Scan for the cell matching the given text and deliver its (X, Y) coordinate at center. 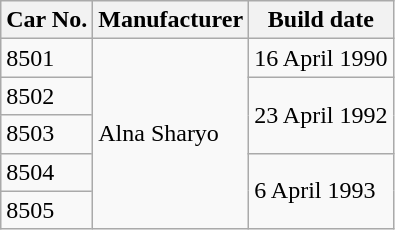
8504 (47, 172)
Build date (321, 20)
16 April 1990 (321, 58)
8505 (47, 210)
8502 (47, 96)
8503 (47, 134)
Alna Sharyo (171, 134)
23 April 1992 (321, 115)
Car No. (47, 20)
Manufacturer (171, 20)
8501 (47, 58)
6 April 1993 (321, 191)
